Determine the (x, y) coordinate at the center of the cell enclosing the given text.  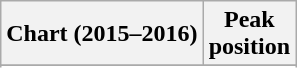
Peakposition (249, 34)
Chart (2015–2016) (102, 34)
